Return (X, Y) of the center of cell containing provided text 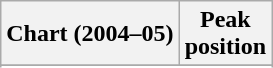
Chart (2004–05) (90, 34)
Peakposition (225, 34)
